Identify which cell holds the provided text, then report its [X, Y] central coordinate. 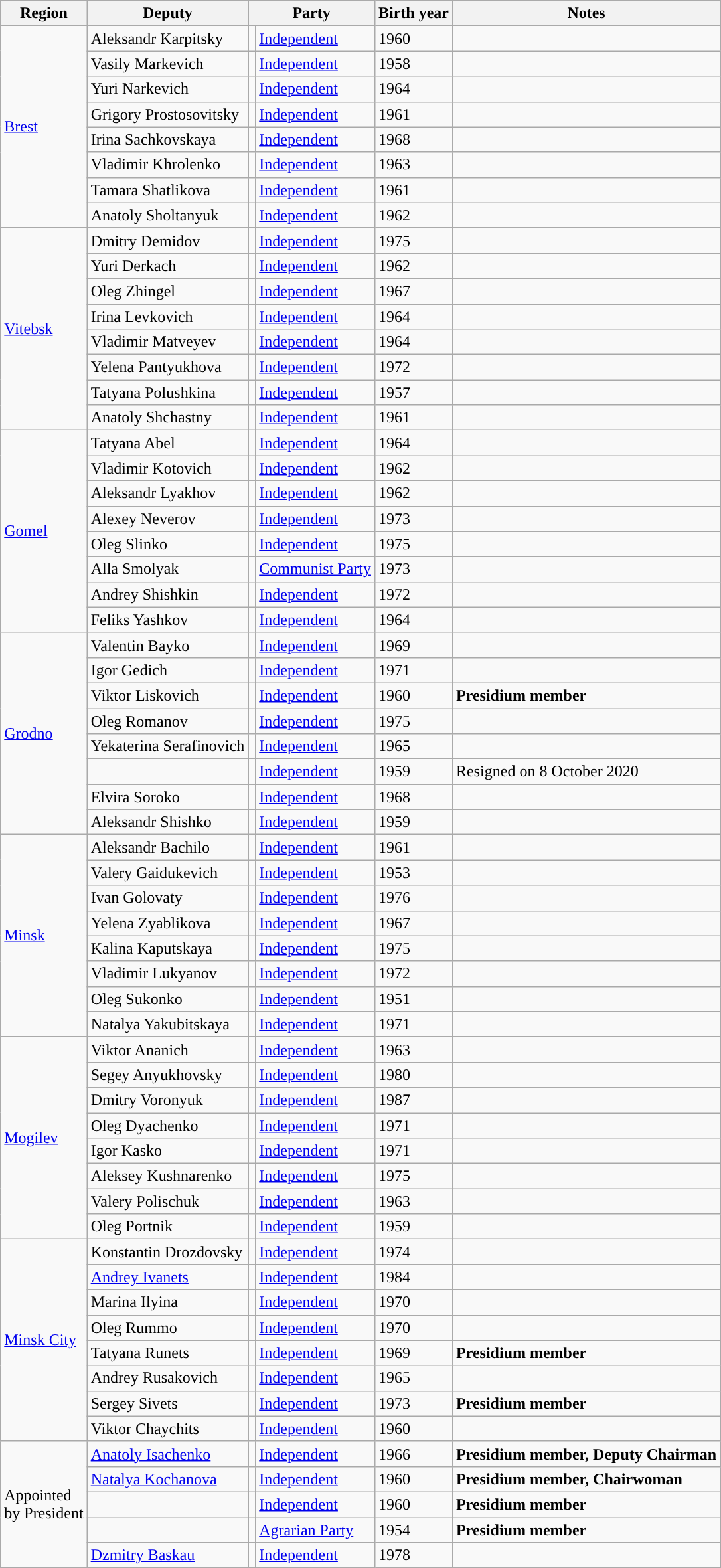
Elvira Soroko [167, 797]
Valery Gaidukevich [167, 873]
Vladimir Lukyanov [167, 974]
Yelena Zyablikova [167, 923]
Aleksey Kushnarenko [167, 1176]
1980 [413, 1075]
Aleksandr Shishko [167, 822]
Yuri Derkach [167, 266]
Alla Smolyak [167, 569]
1984 [413, 1277]
Vladimir Khrolenko [167, 165]
Anatoly Isachenko [167, 1454]
Dmitry Demidov [167, 240]
1987 [413, 1100]
Kalina Kaputskaya [167, 948]
Alexey Neverov [167, 519]
Oleg Slinko [167, 544]
Ivan Golovaty [167, 898]
Presidium member, Chairwoman [587, 1479]
Aleksandr Karpitsky [167, 39]
Yuri Narkevich [167, 89]
Vitebsk [44, 329]
Natalya Yakubitskaya [167, 1024]
Natalya Kochanova [167, 1479]
Grodno [44, 733]
Communist Party [315, 569]
Marina Ilyina [167, 1302]
Notes [587, 13]
Viktor Chaychits [167, 1429]
Oleg Rummo [167, 1328]
Party [312, 13]
Brest [44, 127]
Valery Polischuk [167, 1201]
Birth year [413, 13]
Oleg Romanov [167, 721]
Dzmitry Baskau [167, 1555]
1954 [413, 1529]
1957 [413, 392]
Presidium member, Deputy Chairman [587, 1454]
Aleksandr Lyakhov [167, 493]
Tatyana Runets [167, 1353]
Oleg Zhingel [167, 291]
Mogilev [44, 1138]
Igor Gedich [167, 670]
Andrey Rusakovich [167, 1378]
Resigned on 8 October 2020 [587, 772]
Agrarian Party [315, 1529]
1966 [413, 1454]
Oleg Sukonko [167, 999]
1976 [413, 898]
Feliks Yashkov [167, 620]
Valentin Bayko [167, 645]
1978 [413, 1555]
Irina Levkovich [167, 317]
Tatyana Polushkina [167, 392]
Vladimir Kotovich [167, 468]
Vasily Markevich [167, 64]
1974 [413, 1252]
Gomel [44, 531]
Deputy [167, 13]
Minsk City [44, 1340]
Irina Sachkovskaya [167, 139]
Igor Kasko [167, 1151]
Oleg Portnik [167, 1227]
Segey Anyukhovsky [167, 1075]
Region [44, 13]
Yekaterina Serafinovich [167, 746]
Anatoly Sholtanyuk [167, 215]
Viktor Liskovich [167, 695]
Minsk [44, 936]
Vladimir Matveyev [167, 342]
1953 [413, 873]
Yelena Pantyukhova [167, 367]
Oleg Dyachenko [167, 1126]
Tamara Shatlikova [167, 190]
Sergey Sivets [167, 1403]
Dmitry Voronyuk [167, 1100]
Aleksandr Bachilo [167, 847]
Konstantin Drozdovsky [167, 1252]
Andrey Shishkin [167, 594]
Grigory Prostosovitsky [167, 114]
Anatoly Shchastny [167, 418]
Tatyana Abel [167, 443]
1951 [413, 999]
Andrey Ivanets [167, 1277]
Appointedby President [44, 1504]
Viktor Ananich [167, 1049]
1958 [413, 64]
